Find where the given text appears and provide that cell's center as [x, y] coordinate. 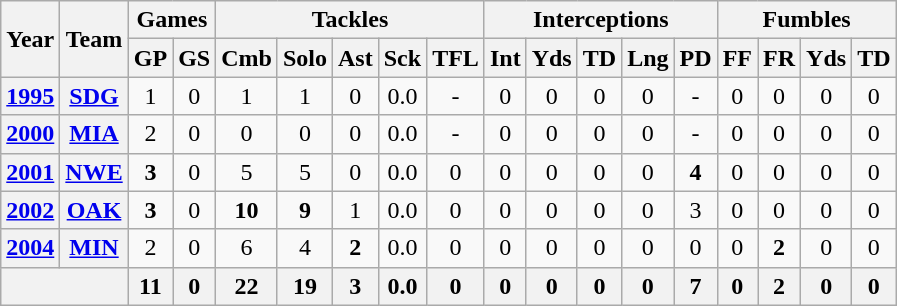
TFL [456, 58]
GS [194, 58]
Games [172, 20]
Team [94, 39]
PD [696, 58]
Fumbles [806, 20]
19 [304, 286]
SDG [94, 96]
11 [150, 286]
Cmb [247, 58]
2004 [30, 248]
7 [696, 286]
Int [505, 58]
1995 [30, 96]
2001 [30, 172]
FR [780, 58]
Solo [304, 58]
Lng [648, 58]
GP [150, 58]
2000 [30, 134]
Ast [356, 58]
2002 [30, 210]
Sck [402, 58]
NWE [94, 172]
MIN [94, 248]
10 [247, 210]
OAK [94, 210]
Year [30, 39]
9 [304, 210]
FF [737, 58]
Interceptions [600, 20]
MIA [94, 134]
Tackles [350, 20]
6 [247, 248]
22 [247, 286]
